Provide the (X, Y) coordinate of the cell's center where the given text is located.  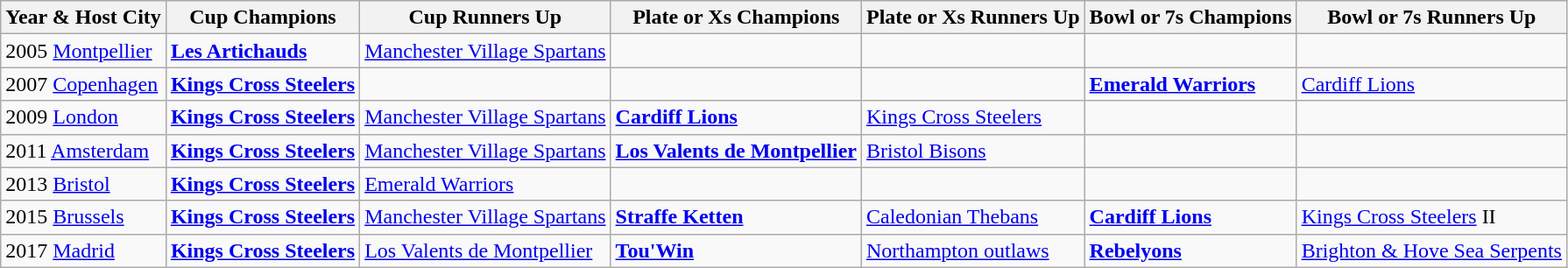
Les Artichauds (263, 51)
Kings Cross Steelers II (1431, 217)
Rebelyons (1190, 250)
Plate or Xs Champions (736, 18)
2015 Brussels (84, 217)
Plate or Xs Runners Up (972, 18)
Northampton outlaws (972, 250)
2013 Bristol (84, 184)
Year & Host City (84, 18)
Caledonian Thebans (972, 217)
2007 Copenhagen (84, 84)
Bristol Bisons (972, 151)
2011 Amsterdam (84, 151)
Bowl or 7s Runners Up (1431, 18)
Cup Champions (263, 18)
Bowl or 7s Champions (1190, 18)
Straffe Ketten (736, 217)
Brighton & Hove Sea Serpents (1431, 250)
2005 Montpellier (84, 51)
Tou'Win (736, 250)
2009 London (84, 117)
2017 Madrid (84, 250)
Cup Runners Up (485, 18)
